Identify which cell holds the provided text, then report its (X, Y) central coordinate. 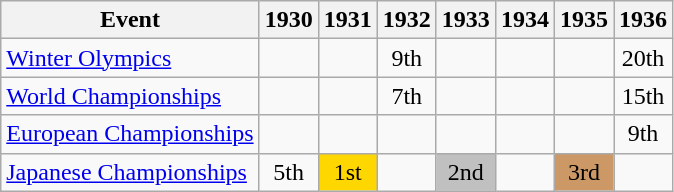
15th (644, 96)
European Championships (130, 134)
2nd (466, 172)
Japanese Championships (130, 172)
Winter Olympics (130, 58)
1st (348, 172)
5th (288, 172)
Event (130, 20)
3rd (584, 172)
1935 (584, 20)
1930 (288, 20)
1934 (524, 20)
1936 (644, 20)
1932 (406, 20)
1933 (466, 20)
World Championships (130, 96)
1931 (348, 20)
7th (406, 96)
20th (644, 58)
